Output the (x, y) coordinate of the center of the cell containing the given text.  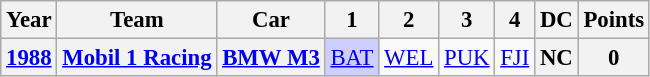
DC (557, 20)
Mobil 1 Racing (137, 58)
PUK (467, 58)
Team (137, 20)
WEL (409, 58)
1 (352, 20)
Points (614, 20)
FJI (515, 58)
BAT (352, 58)
Car (271, 20)
1988 (29, 58)
3 (467, 20)
NC (557, 58)
Year (29, 20)
0 (614, 58)
4 (515, 20)
2 (409, 20)
BMW M3 (271, 58)
